Return (x, y) of the center of cell containing provided text 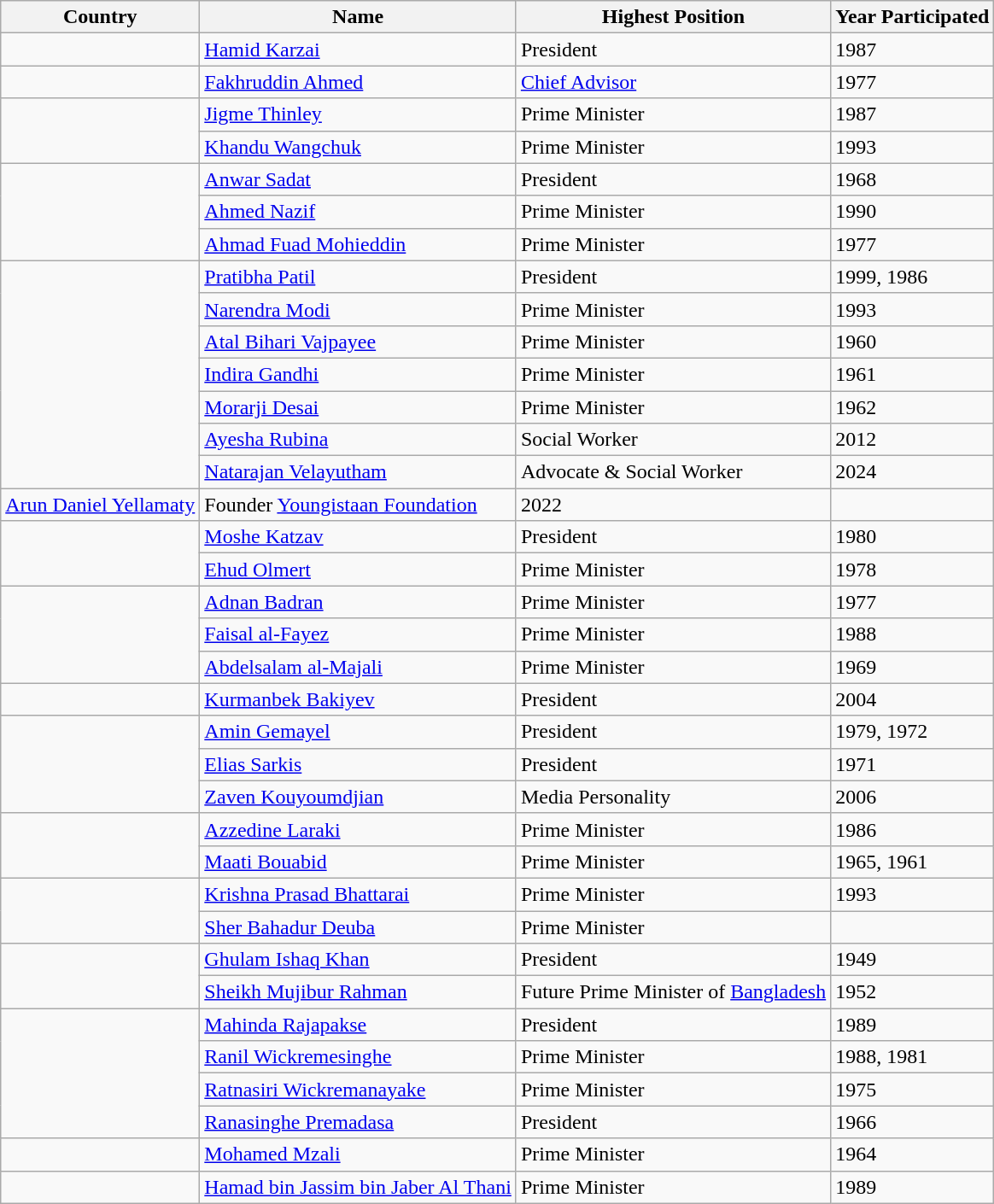
2006 (912, 797)
1978 (912, 570)
Advocate & Social Worker (673, 472)
Chief Advisor (673, 82)
1964 (912, 1154)
1980 (912, 537)
Highest Position (673, 17)
2012 (912, 440)
1971 (912, 764)
Amin Gemayel (359, 732)
1988 (912, 634)
Country (101, 17)
Faisal al-Fayez (359, 634)
Jigme Thinley (359, 114)
2004 (912, 699)
1986 (912, 829)
1961 (912, 374)
Ayesha Rubina (359, 440)
1975 (912, 1090)
Ghulam Ishaq Khan (359, 960)
Natarajan Velayutham (359, 472)
1962 (912, 407)
Azzedine Laraki (359, 829)
Indira Gandhi (359, 374)
Khandu Wangchuk (359, 147)
Sher Bahadur Deuba (359, 926)
Moshe Katzav (359, 537)
1960 (912, 342)
Year Participated (912, 17)
1999, 1986 (912, 277)
Morarji Desai (359, 407)
1990 (912, 212)
1969 (912, 667)
2024 (912, 472)
Narendra Modi (359, 309)
Mahinda Rajapakse (359, 1025)
Hamid Karzai (359, 50)
Media Personality (673, 797)
Elias Sarkis (359, 764)
Mohamed Mzali (359, 1154)
Anwar Sadat (359, 179)
Ahmad Fuad Mohieddin (359, 244)
Sheikh Mujibur Rahman (359, 992)
Hamad bin Jassim bin Jaber Al Thani (359, 1187)
Name (359, 17)
Future Prime Minister of Bangladesh (673, 992)
Fakhruddin Ahmed (359, 82)
1966 (912, 1122)
Atal Bihari Vajpayee (359, 342)
Ehud Olmert (359, 570)
Adnan Badran (359, 602)
Ratnasiri Wickremanayake (359, 1090)
Pratibha Patil (359, 277)
Social Worker (673, 440)
Zaven Kouyoumdjian (359, 797)
Kurmanbek Bakiyev (359, 699)
2022 (673, 505)
Founder Youngistaan Foundation (359, 505)
1979, 1972 (912, 732)
Arun Daniel Yellamaty (101, 505)
Krishna Prasad Bhattarai (359, 894)
Ahmed Nazif (359, 212)
Ranil Wickremesinghe (359, 1057)
Ranasinghe Premadasa (359, 1122)
1965, 1961 (912, 862)
1988, 1981 (912, 1057)
1968 (912, 179)
Abdelsalam al-Majali (359, 667)
1952 (912, 992)
1949 (912, 960)
Maati Bouabid (359, 862)
